Determine the (x, y) coordinate at the center of the cell enclosing the given text.  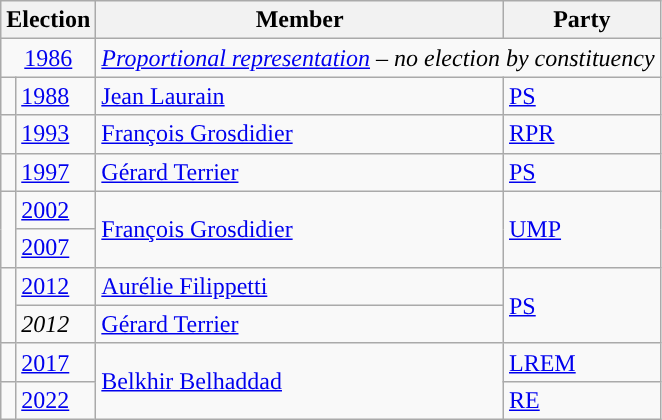
Party (582, 20)
2002 (56, 210)
Member (300, 20)
UMP (582, 229)
2022 (56, 400)
RE (582, 400)
1997 (56, 172)
2007 (56, 248)
Aurélie Filippetti (300, 286)
RPR (582, 134)
1993 (56, 134)
1988 (56, 96)
Belkhir Belhaddad (300, 381)
Election (48, 20)
1986 (48, 58)
Proportional representation – no election by constituency (378, 58)
LREM (582, 362)
Jean Laurain (300, 96)
2017 (56, 362)
